Scan for the cell matching the given text and deliver its (X, Y) coordinate at center. 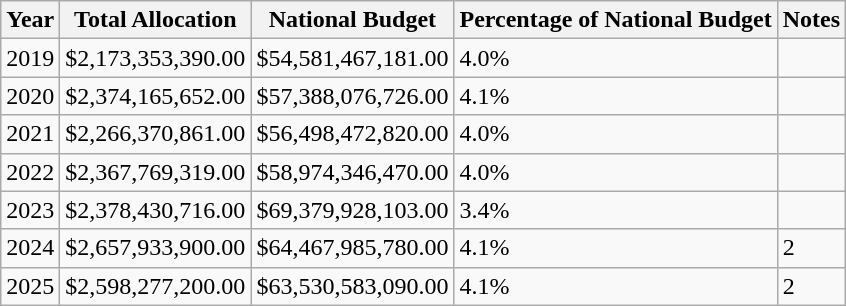
$54,581,467,181.00 (352, 58)
2020 (30, 96)
2023 (30, 210)
2021 (30, 134)
National Budget (352, 20)
$2,374,165,652.00 (156, 96)
$69,379,928,103.00 (352, 210)
$56,498,472,820.00 (352, 134)
Total Allocation (156, 20)
$2,657,933,900.00 (156, 248)
Notes (811, 20)
2025 (30, 286)
$2,378,430,716.00 (156, 210)
Year (30, 20)
$57,388,076,726.00 (352, 96)
$64,467,985,780.00 (352, 248)
2019 (30, 58)
2024 (30, 248)
2022 (30, 172)
$2,173,353,390.00 (156, 58)
$2,598,277,200.00 (156, 286)
Percentage of National Budget (616, 20)
$63,530,583,090.00 (352, 286)
$58,974,346,470.00 (352, 172)
$2,266,370,861.00 (156, 134)
$2,367,769,319.00 (156, 172)
3.4% (616, 210)
